Search for the cell housing the specified text and yield its [x, y] center coordinate. 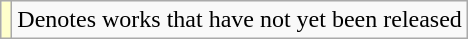
Denotes works that have not yet been released [240, 20]
